Return the (x, y) coordinate for the center point of the cell that contains the specified text.  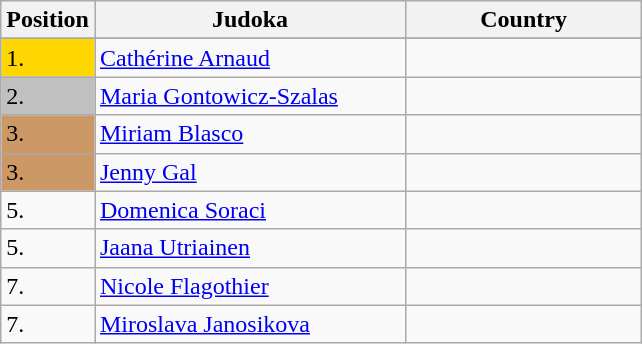
2. (48, 96)
Miroslava Janosikova (250, 324)
Domenica Soraci (250, 210)
Country (524, 20)
Nicole Flagothier (250, 286)
Jaana Utriainen (250, 248)
Maria Gontowicz-Szalas (250, 96)
1. (48, 58)
Position (48, 20)
Judoka (250, 20)
Jenny Gal (250, 172)
Cathérine Arnaud (250, 58)
Miriam Blasco (250, 134)
